Determine the [x, y] coordinate at the center of the cell enclosing the given text.  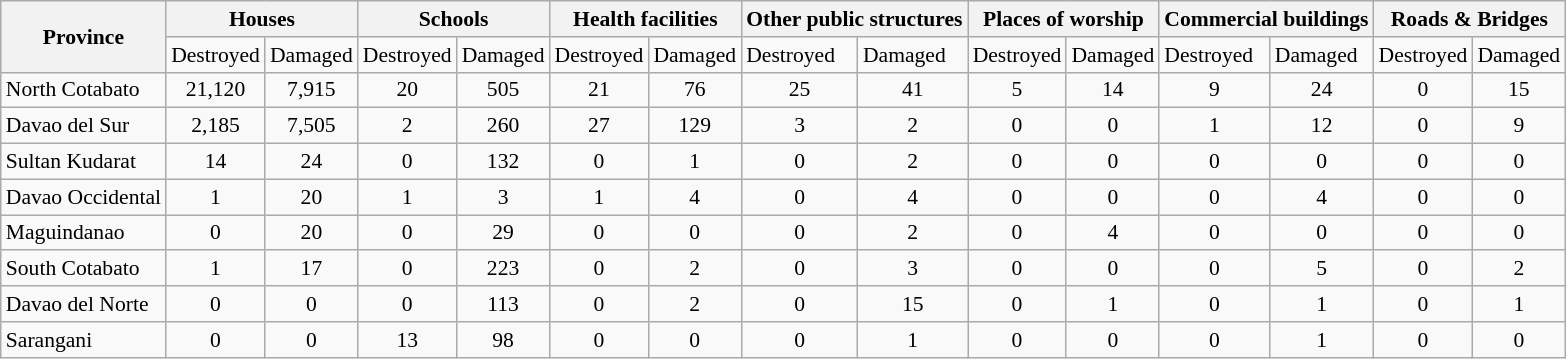
Places of worship [1064, 19]
North Cotabato [84, 90]
113 [504, 304]
21,120 [216, 90]
17 [312, 269]
505 [504, 90]
7,505 [312, 126]
29 [504, 233]
129 [694, 126]
12 [1322, 126]
7,915 [312, 90]
Sultan Kudarat [84, 162]
Other public structures [854, 19]
223 [504, 269]
Davao Occidental [84, 197]
13 [408, 340]
Maguindanao [84, 233]
Houses [262, 19]
41 [913, 90]
27 [598, 126]
25 [800, 90]
Schools [454, 19]
South Cotabato [84, 269]
Roads & Bridges [1470, 19]
132 [504, 162]
Davao del Sur [84, 126]
76 [694, 90]
Davao del Norte [84, 304]
Health facilities [645, 19]
21 [598, 90]
98 [504, 340]
Province [84, 36]
Sarangani [84, 340]
2,185 [216, 126]
260 [504, 126]
Commercial buildings [1266, 19]
